Capture the cell that displays the provided text and extract its [x, y] central coordinate. 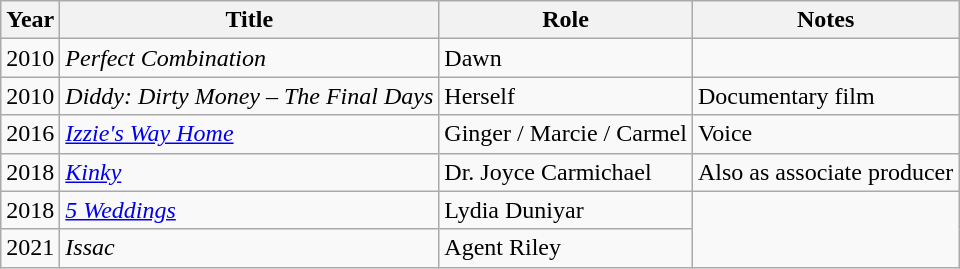
Herself [566, 96]
5 Weddings [250, 210]
Issac [250, 248]
2016 [30, 134]
Ginger / Marcie / Carmel [566, 134]
Role [566, 20]
Agent Riley [566, 248]
Perfect Combination [250, 58]
Notes [825, 20]
Voice [825, 134]
Also as associate producer [825, 172]
Lydia Duniyar [566, 210]
Izzie's Way Home [250, 134]
Year [30, 20]
Diddy: Dirty Money – The Final Days [250, 96]
Dr. Joyce Carmichael [566, 172]
2021 [30, 248]
Dawn [566, 58]
Documentary film [825, 96]
Title [250, 20]
Kinky [250, 172]
